Capture the cell that displays the provided text and extract its [X, Y] central coordinate. 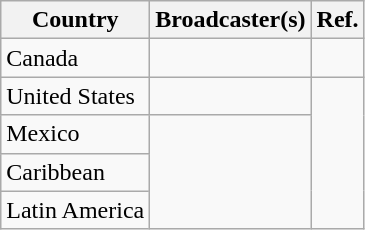
Ref. [338, 20]
Mexico [76, 134]
United States [76, 96]
Canada [76, 58]
Latin America [76, 210]
Country [76, 20]
Broadcaster(s) [230, 20]
Caribbean [76, 172]
